Return the (X, Y) coordinate for the center point of the cell that contains the specified text.  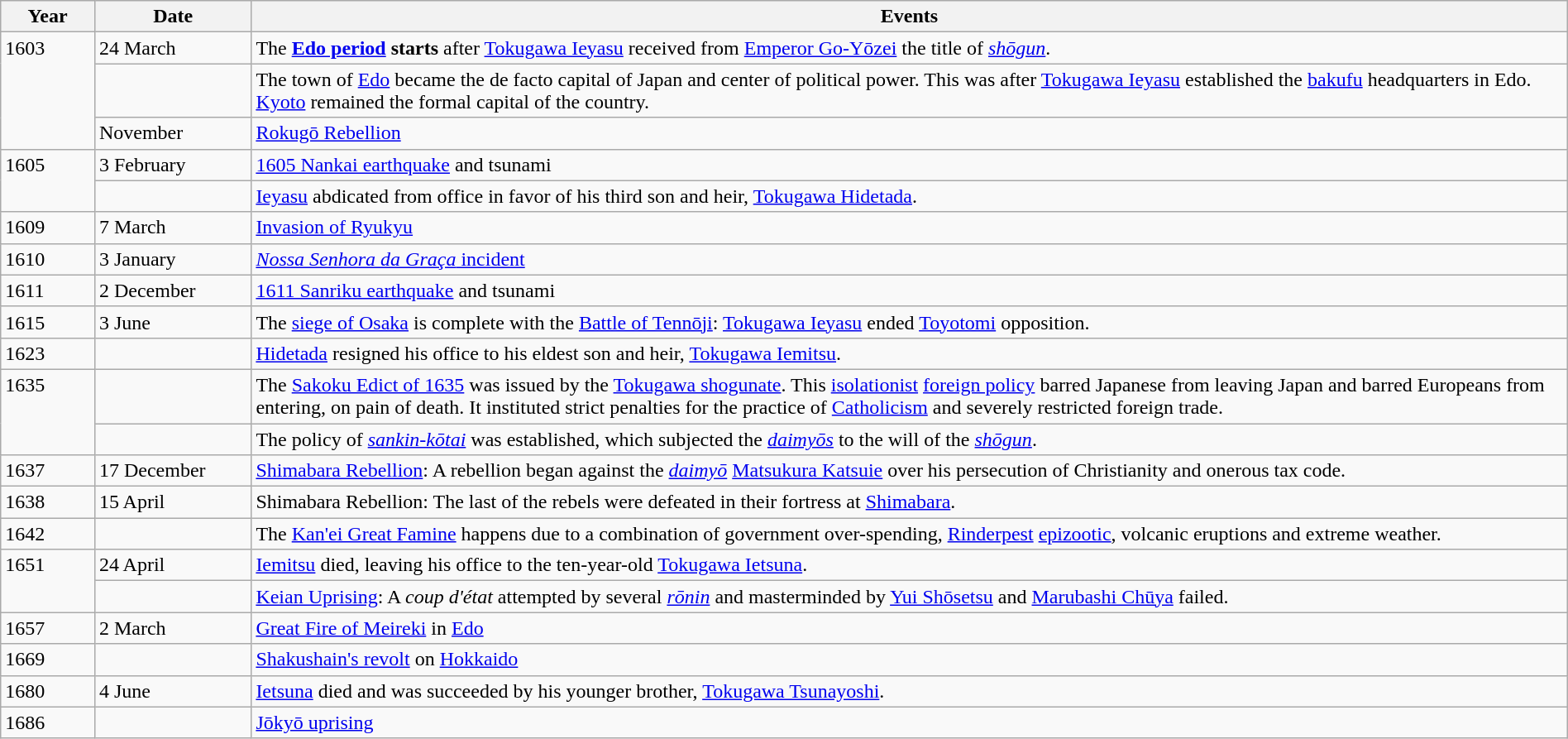
2 March (172, 628)
The siege of Osaka is complete with the Battle of Tennōji: Tokugawa Ieyasu ended Toyotomi opposition. (910, 322)
1669 (48, 660)
The Edo period starts after Tokugawa Ieyasu received from Emperor Go-Yōzei the title of shōgun. (910, 48)
1611 (48, 290)
Events (910, 17)
1635 (48, 412)
3 February (172, 165)
1657 (48, 628)
Hidetada resigned his office to his eldest son and heir, Tokugawa Iemitsu. (910, 353)
The Kan'ei Great Famine happens due to a combination of government over-spending, Rinderpest epizootic, volcanic eruptions and extreme weather. (910, 534)
Shimabara Rebellion: A rebellion began against the daimyō Matsukura Katsuie over his persecution of Christianity and onerous tax code. (910, 471)
Jōkyō uprising (910, 722)
2 December (172, 290)
November (172, 133)
1623 (48, 353)
1651 (48, 581)
Iemitsu died, leaving his office to the ten-year-old Tokugawa Ietsuna. (910, 565)
1611 Sanriku earthquake and tsunami (910, 290)
4 June (172, 691)
1605 Nankai earthquake and tsunami (910, 165)
17 December (172, 471)
7 March (172, 228)
Date (172, 17)
1637 (48, 471)
24 April (172, 565)
1615 (48, 322)
Shimabara Rebellion: The last of the rebels were defeated in their fortress at Shimabara. (910, 502)
Year (48, 17)
Nossa Senhora da Graça incident (910, 259)
Keian Uprising: A coup d'état attempted by several rōnin and masterminded by Yui Shōsetsu and Marubashi Chūya failed. (910, 597)
1609 (48, 228)
1638 (48, 502)
1605 (48, 180)
Ieyasu abdicated from office in favor of his third son and heir, Tokugawa Hidetada. (910, 196)
15 April (172, 502)
3 June (172, 322)
Shakushain's revolt on Hokkaido (910, 660)
Invasion of Ryukyu (910, 228)
1642 (48, 534)
3 January (172, 259)
Great Fire of Meireki in Edo (910, 628)
1610 (48, 259)
1680 (48, 691)
1603 (48, 91)
24 March (172, 48)
Rokugō Rebellion (910, 133)
The policy of sankin-kōtai was established, which subjected the daimyōs to the will of the shōgun. (910, 439)
Ietsuna died and was succeeded by his younger brother, Tokugawa Tsunayoshi. (910, 691)
1686 (48, 722)
